Scan for the cell matching the given text and deliver its [x, y] coordinate at center. 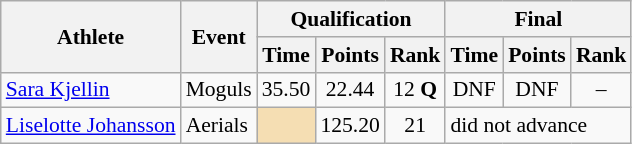
21 [416, 126]
Event [219, 36]
35.50 [286, 90]
Qualification [352, 19]
Aerials [219, 126]
did not advance [538, 126]
Liselotte Johansson [91, 126]
Sara Kjellin [91, 90]
Athlete [91, 36]
22.44 [350, 90]
12 Q [416, 90]
125.20 [350, 126]
Moguls [219, 90]
Final [538, 19]
– [602, 90]
